Find where the given text appears and provide that cell's center as (X, Y) coordinate. 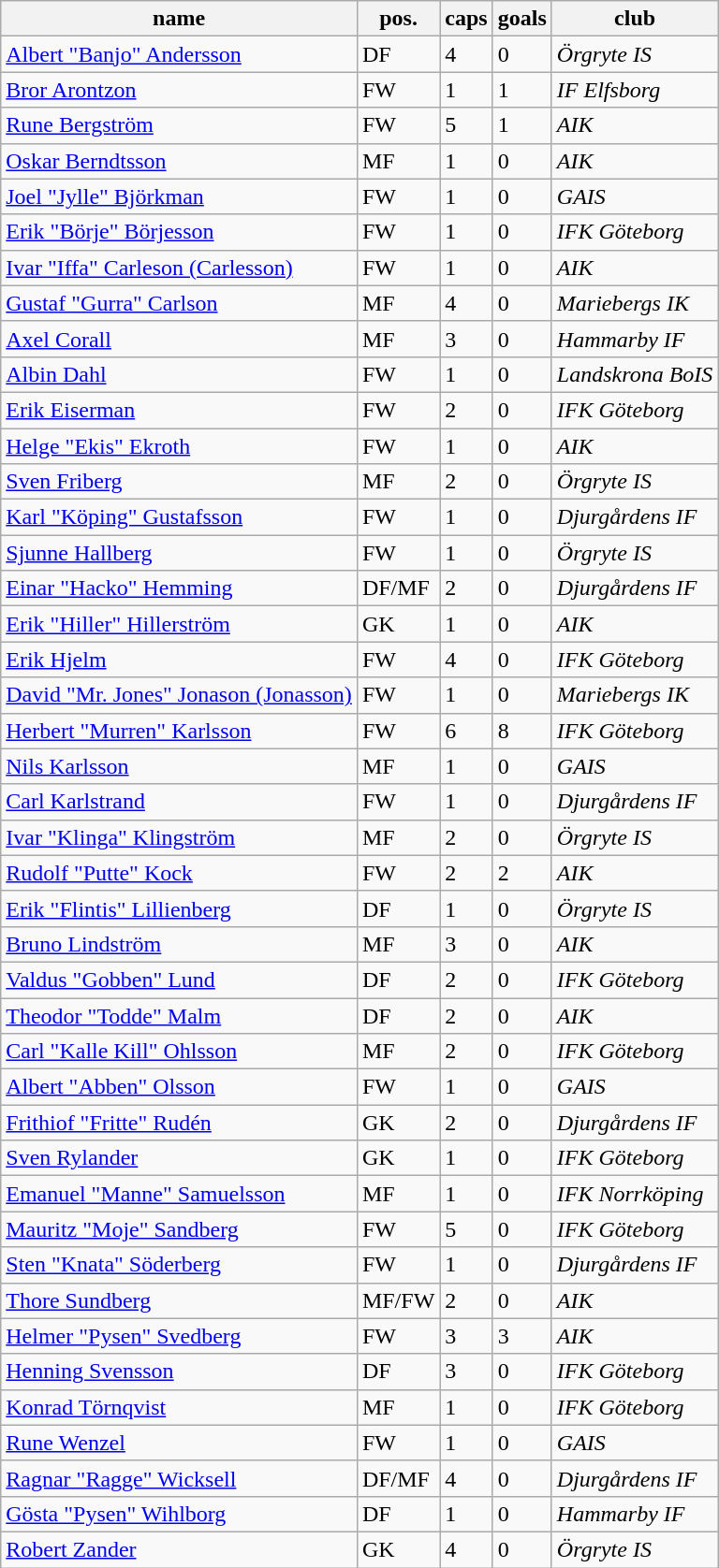
IFK Norrköping (635, 1194)
Sven Rylander (180, 1158)
Herbert "Murren" Karlsson (180, 731)
Frithiof "Fritte" Rudén (180, 1123)
Albin Dahl (180, 374)
Valdus "Gobben" Lund (180, 980)
Ragnar "Ragge" Wicksell (180, 1478)
Sven Friberg (180, 482)
MF/FW (398, 1300)
Gustaf "Gurra" Carlson (180, 303)
Albert "Banjo" Andersson (180, 54)
Landskrona BoIS (635, 374)
Rune Bergström (180, 125)
Robert Zander (180, 1549)
Emanuel "Manne" Samuelsson (180, 1194)
Karl "Köping" Gustafsson (180, 517)
Carl Karlstrand (180, 802)
Helge "Ekis" Ekroth (180, 446)
Sjunne Hallberg (180, 553)
Einar "Hacko" Hemming (180, 588)
Rudolf "Putte" Kock (180, 873)
Ivar "Klinga" Klingström (180, 837)
Henning Svensson (180, 1372)
IF Elfsborg (635, 90)
Albert "Abben" Olsson (180, 1087)
Konrad Törnqvist (180, 1407)
David "Mr. Jones" Jonason (Jonasson) (180, 695)
Mauritz "Moje" Sandberg (180, 1229)
Nils Karlsson (180, 766)
caps (466, 19)
Thore Sundberg (180, 1300)
Sten "Knata" Söderberg (180, 1265)
pos. (398, 19)
Joel "Jylle" Björkman (180, 196)
Erik "Flintis" Lillienberg (180, 908)
Rune Wenzel (180, 1443)
Carl "Kalle Kill" Ohlsson (180, 1052)
Axel Corall (180, 339)
8 (522, 731)
6 (466, 731)
Erik Hjelm (180, 660)
club (635, 19)
Bruno Lindström (180, 944)
Gösta "Pysen" Wihlborg (180, 1514)
Erik Eiserman (180, 410)
name (180, 19)
Erik "Börje" Börjesson (180, 232)
Bror Arontzon (180, 90)
Helmer "Pysen" Svedberg (180, 1336)
goals (522, 19)
Erik "Hiller" Hillerström (180, 624)
Oskar Berndtsson (180, 161)
Ivar "Iffa" Carleson (Carlesson) (180, 268)
Theodor "Todde" Malm (180, 1015)
